Search for the cell housing the specified text and yield its [x, y] center coordinate. 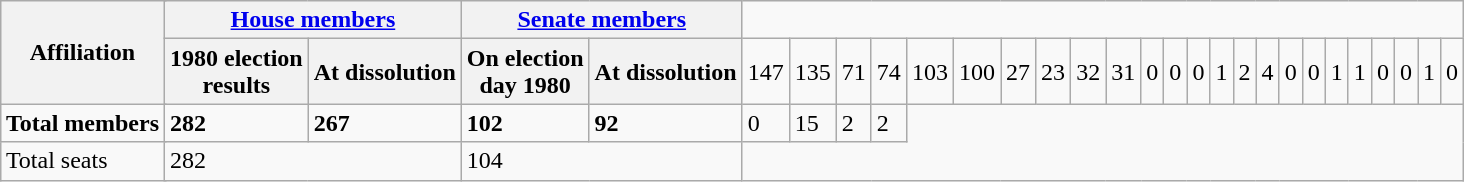
32 [1088, 72]
267 [384, 123]
Affiliation [82, 52]
15 [812, 123]
135 [812, 72]
103 [930, 72]
House members [314, 20]
74 [888, 72]
Total members [82, 123]
104 [602, 161]
147 [766, 72]
31 [1124, 72]
27 [1018, 72]
92 [666, 123]
Senate members [602, 20]
Total seats [82, 161]
100 [976, 72]
23 [1054, 72]
71 [854, 72]
On electionday 1980 [525, 72]
1980 electionresults [237, 72]
102 [525, 123]
4 [1268, 72]
